Pinpoint the cell where the given text exists, returning its (x, y) midpoint coordinate. 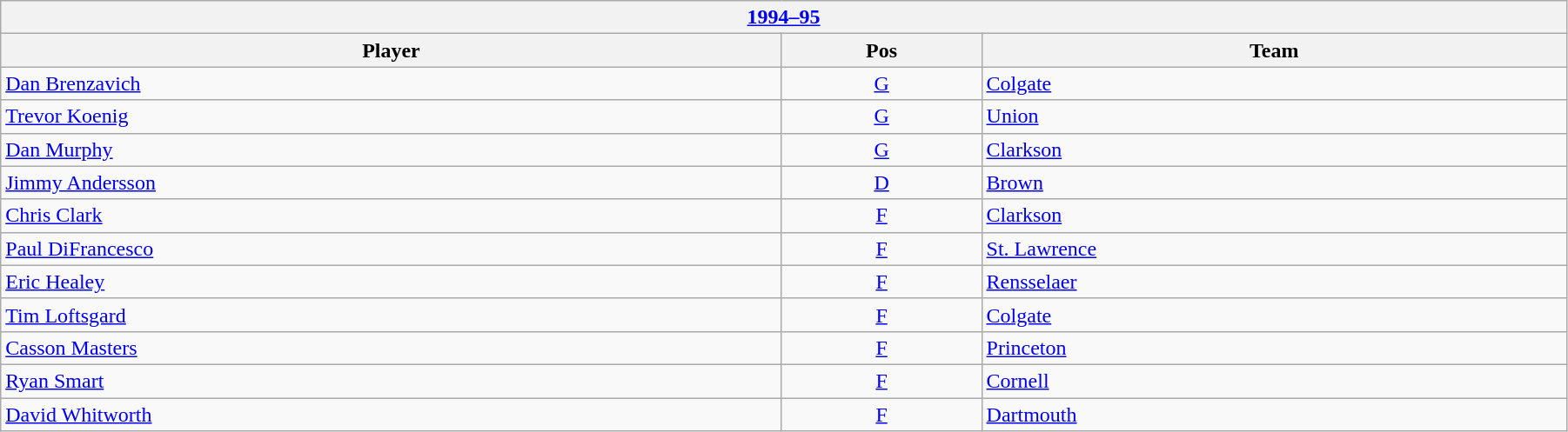
David Whitworth (392, 415)
Ryan Smart (392, 381)
D (881, 183)
Union (1274, 116)
Team (1274, 50)
Dan Murphy (392, 150)
Paul DiFrancesco (392, 249)
1994–95 (784, 17)
Jimmy Andersson (392, 183)
Tim Loftsgard (392, 315)
Brown (1274, 183)
St. Lawrence (1274, 249)
Trevor Koenig (392, 116)
Dartmouth (1274, 415)
Dan Brenzavich (392, 83)
Casson Masters (392, 348)
Cornell (1274, 381)
Princeton (1274, 348)
Pos (881, 50)
Player (392, 50)
Rensselaer (1274, 282)
Eric Healey (392, 282)
Chris Clark (392, 216)
